For the text-containing cell, return its midpoint in (x, y) coordinate format. 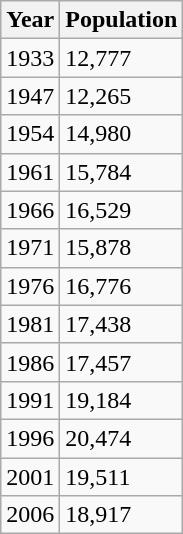
18,917 (122, 515)
1971 (30, 248)
Population (122, 20)
14,980 (122, 134)
17,438 (122, 324)
1981 (30, 324)
2006 (30, 515)
16,529 (122, 210)
20,474 (122, 438)
1996 (30, 438)
19,511 (122, 477)
19,184 (122, 400)
15,784 (122, 172)
15,878 (122, 248)
1947 (30, 96)
2001 (30, 477)
1954 (30, 134)
1961 (30, 172)
17,457 (122, 362)
1966 (30, 210)
1976 (30, 286)
16,776 (122, 286)
1933 (30, 58)
1991 (30, 400)
12,265 (122, 96)
1986 (30, 362)
12,777 (122, 58)
Year (30, 20)
